Provide the (x, y) coordinate of the cell's center where the given text is located.  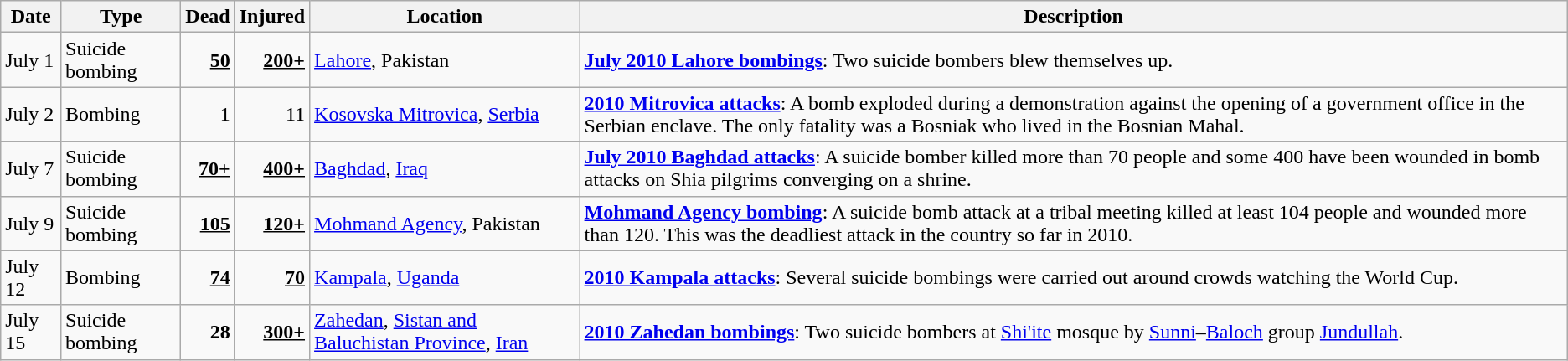
July 12 (31, 278)
Kosovska Mitrovica, Serbia (445, 114)
200+ (271, 60)
28 (208, 332)
400+ (271, 169)
July 9 (31, 223)
300+ (271, 332)
Zahedan, Sistan and Baluchistan Province, Iran (445, 332)
1 (208, 114)
Description (1074, 17)
50 (208, 60)
July 2 (31, 114)
Dead (208, 17)
July 15 (31, 332)
Type (121, 17)
Kampala, Uganda (445, 278)
Lahore, Pakistan (445, 60)
Baghdad, Iraq (445, 169)
70 (271, 278)
70+ (208, 169)
11 (271, 114)
July 2010 Lahore bombings: Two suicide bombers blew themselves up. (1074, 60)
Injured (271, 17)
2010 Kampala attacks: Several suicide bombings were carried out around crowds watching the World Cup. (1074, 278)
120+ (271, 223)
Date (31, 17)
74 (208, 278)
Mohmand Agency, Pakistan (445, 223)
105 (208, 223)
2010 Zahedan bombings: Two suicide bombers at Shi'ite mosque by Sunni–Baloch group Jundullah. (1074, 332)
Location (445, 17)
July 7 (31, 169)
July 1 (31, 60)
